Return the (X, Y) coordinate for the center point of the cell that contains the specified text.  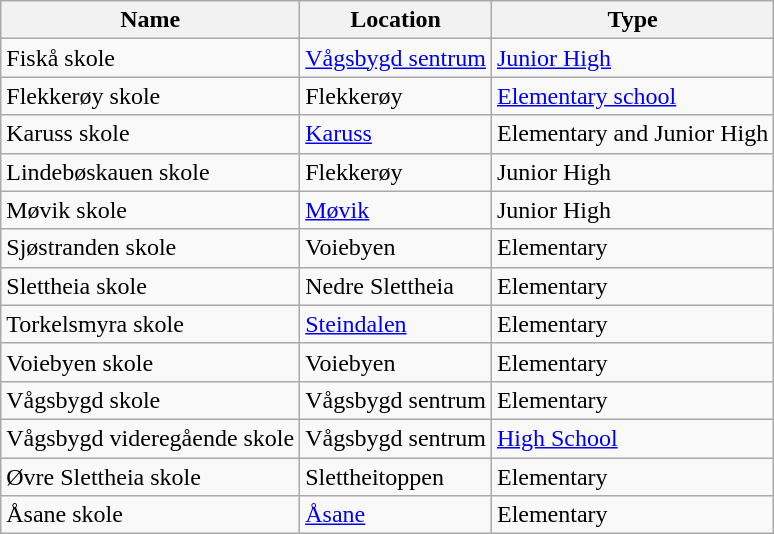
Torkelsmyra skole (150, 324)
Fiskå skole (150, 58)
Elementary school (632, 96)
Type (632, 20)
Nedre Slettheia (396, 286)
Steindalen (396, 324)
Slettheia skole (150, 286)
Name (150, 20)
Åsane skole (150, 515)
Voiebyen skole (150, 362)
Location (396, 20)
High School (632, 438)
Sjøstranden skole (150, 248)
Åsane (396, 515)
Slettheitoppen (396, 477)
Karuss skole (150, 134)
Møvik skole (150, 210)
Lindebøskauen skole (150, 172)
Vågsbygd skole (150, 400)
Elementary and Junior High (632, 134)
Møvik (396, 210)
Karuss (396, 134)
Vågsbygd videregående skole (150, 438)
Øvre Slettheia skole (150, 477)
Flekkerøy skole (150, 96)
